For the text-containing cell, return its midpoint in [x, y] coordinate format. 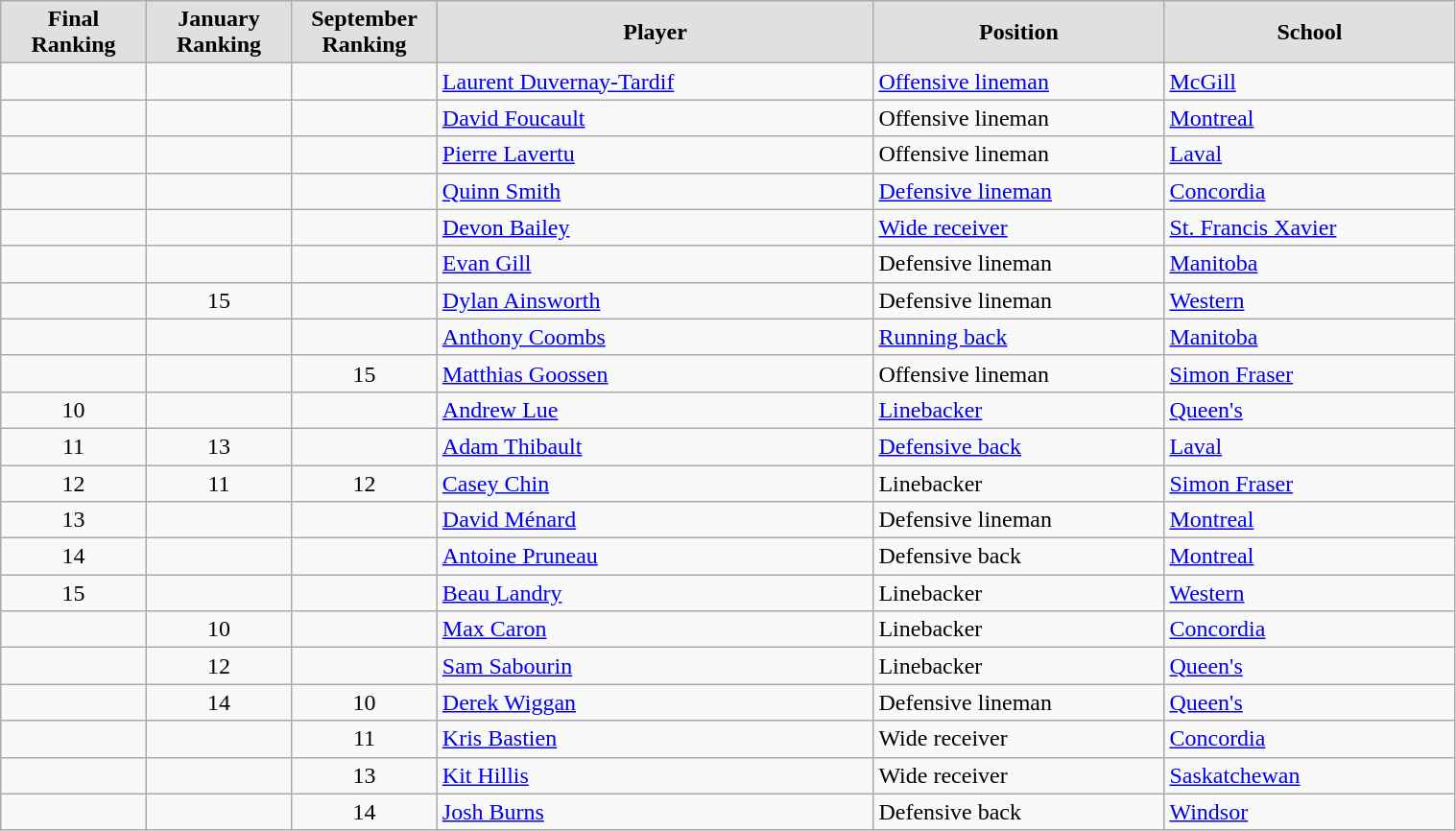
Kit Hillis [655, 775]
Position [1019, 33]
Beau Landry [655, 593]
Anthony Coombs [655, 337]
Dylan Ainsworth [655, 300]
Max Caron [655, 629]
Saskatchewan [1309, 775]
Pierre Lavertu [655, 154]
Kris Bastien [655, 739]
Matthias Goossen [655, 373]
Derek Wiggan [655, 702]
Laurent Duvernay-Tardif [655, 82]
School [1309, 33]
Casey Chin [655, 483]
Windsor [1309, 812]
JanuaryRanking [219, 33]
FinalRanking [74, 33]
Running back [1019, 337]
McGill [1309, 82]
Andrew Lue [655, 410]
Devon Bailey [655, 227]
St. Francis Xavier [1309, 227]
Adam Thibault [655, 446]
SeptemberRanking [365, 33]
Evan Gill [655, 264]
David Foucault [655, 118]
Player [655, 33]
David Ménard [655, 520]
Josh Burns [655, 812]
Sam Sabourin [655, 666]
Quinn Smith [655, 191]
Antoine Pruneau [655, 557]
